Locate the cell with the specified text and output its [X, Y] center coordinate. 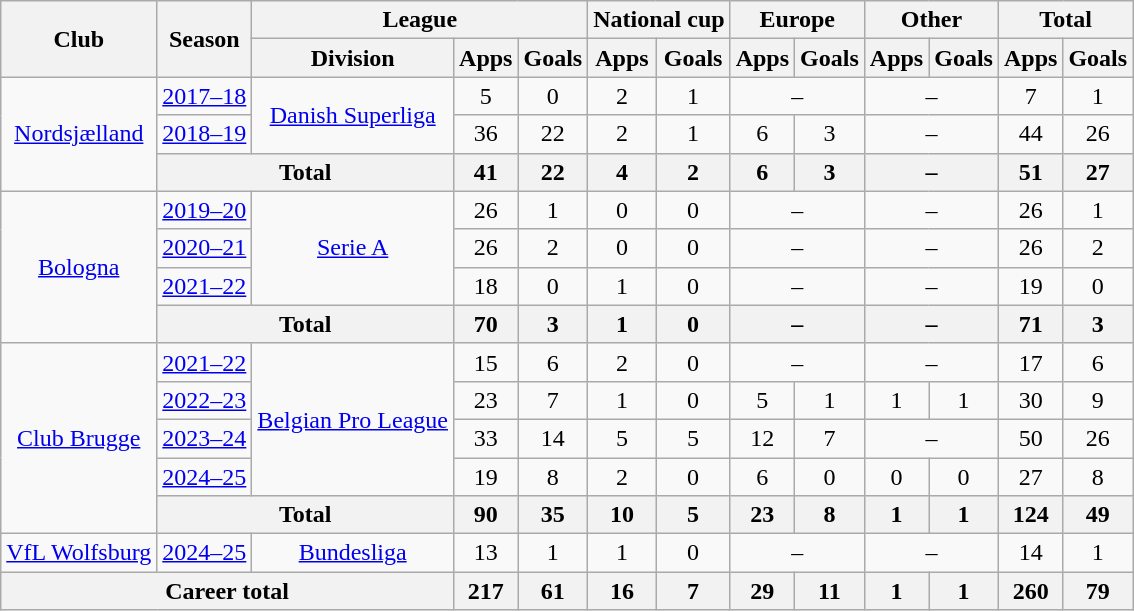
2019–20 [204, 210]
10 [622, 515]
71 [1030, 324]
2023–24 [204, 438]
70 [486, 324]
Season [204, 39]
Serie A [353, 248]
11 [830, 591]
90 [486, 515]
18 [486, 286]
49 [1098, 515]
51 [1030, 172]
Club Brugge [79, 438]
National cup [659, 20]
Nordsjælland [79, 134]
Danish Superliga [353, 115]
260 [1030, 591]
Other [931, 20]
Career total [228, 591]
17 [1030, 362]
2020–21 [204, 248]
13 [486, 553]
124 [1030, 515]
9 [1098, 400]
41 [486, 172]
Belgian Pro League [353, 419]
Club [79, 39]
2018–19 [204, 134]
50 [1030, 438]
League [420, 20]
44 [1030, 134]
217 [486, 591]
Division [353, 58]
Bundesliga [353, 553]
2017–18 [204, 96]
61 [553, 591]
79 [1098, 591]
30 [1030, 400]
Bologna [79, 267]
4 [622, 172]
Europe [797, 20]
16 [622, 591]
2022–23 [204, 400]
36 [486, 134]
12 [762, 438]
29 [762, 591]
VfL Wolfsburg [79, 553]
35 [553, 515]
15 [486, 362]
33 [486, 438]
